Detect which cell encompasses the target text, then output its [X, Y] center coordinate. 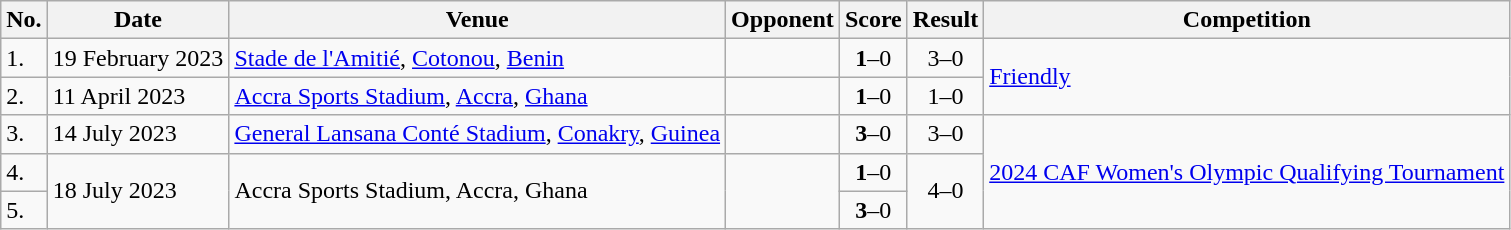
Competition [1247, 20]
General Lansana Conté Stadium, Conakry, Guinea [478, 134]
11 April 2023 [138, 96]
Stade de l'Amitié, Cotonou, Benin [478, 58]
2. [24, 96]
No. [24, 20]
4–0 [945, 191]
Date [138, 20]
2024 CAF Women's Olympic Qualifying Tournament [1247, 172]
18 July 2023 [138, 191]
3. [24, 134]
14 July 2023 [138, 134]
5. [24, 210]
4. [24, 172]
19 February 2023 [138, 58]
Score [873, 20]
Opponent [783, 20]
Venue [478, 20]
1. [24, 58]
Result [945, 20]
Friendly [1247, 77]
